Output the [X, Y] coordinate of the center of the cell containing the given text.  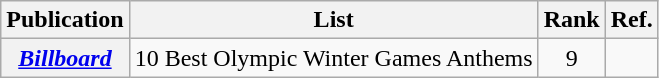
Publication [65, 20]
10 Best Olympic Winter Games Anthems [334, 58]
9 [572, 58]
Billboard [65, 58]
Rank [572, 20]
Ref. [632, 20]
List [334, 20]
